Detect which cell encompasses the target text, then output its (x, y) center coordinate. 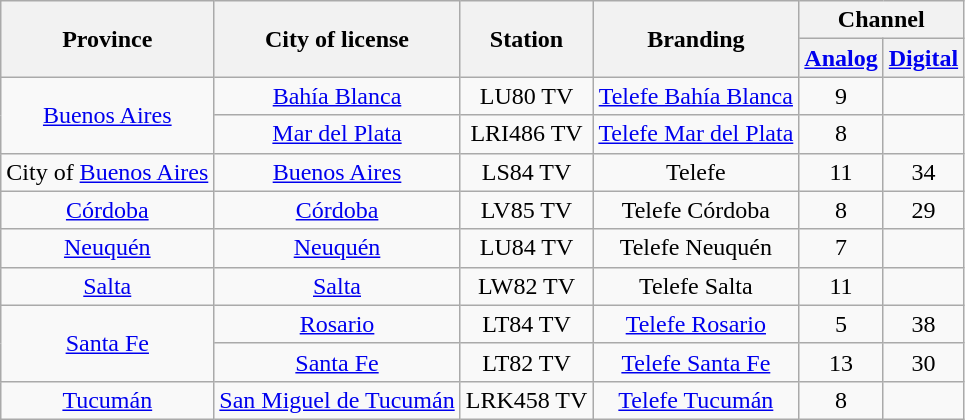
38 (923, 324)
LW82 TV (526, 286)
9 (841, 96)
Telefe Neuquén (696, 248)
Station (526, 39)
LS84 TV (526, 172)
13 (841, 362)
LU84 TV (526, 248)
LU80 TV (526, 96)
Analog (841, 58)
Telefe (696, 172)
5 (841, 324)
LRK458 TV (526, 400)
Telefe Tucumán (696, 400)
Telefe Salta (696, 286)
Telefe Santa Fe (696, 362)
Telefe Mar del Plata (696, 134)
Tucumán (108, 400)
LRI486 TV (526, 134)
Bahía Blanca (337, 96)
City of license (337, 39)
LT82 TV (526, 362)
Branding (696, 39)
Province (108, 39)
Digital (923, 58)
Telefe Bahía Blanca (696, 96)
30 (923, 362)
Rosario (337, 324)
LV85 TV (526, 210)
Telefe Rosario (696, 324)
City of Buenos Aires (108, 172)
Mar del Plata (337, 134)
7 (841, 248)
San Miguel de Tucumán (337, 400)
Telefe Córdoba (696, 210)
LT84 TV (526, 324)
Channel (882, 20)
34 (923, 172)
29 (923, 210)
